Extract the [X, Y] coordinate from the center of the cell holding the provided text.  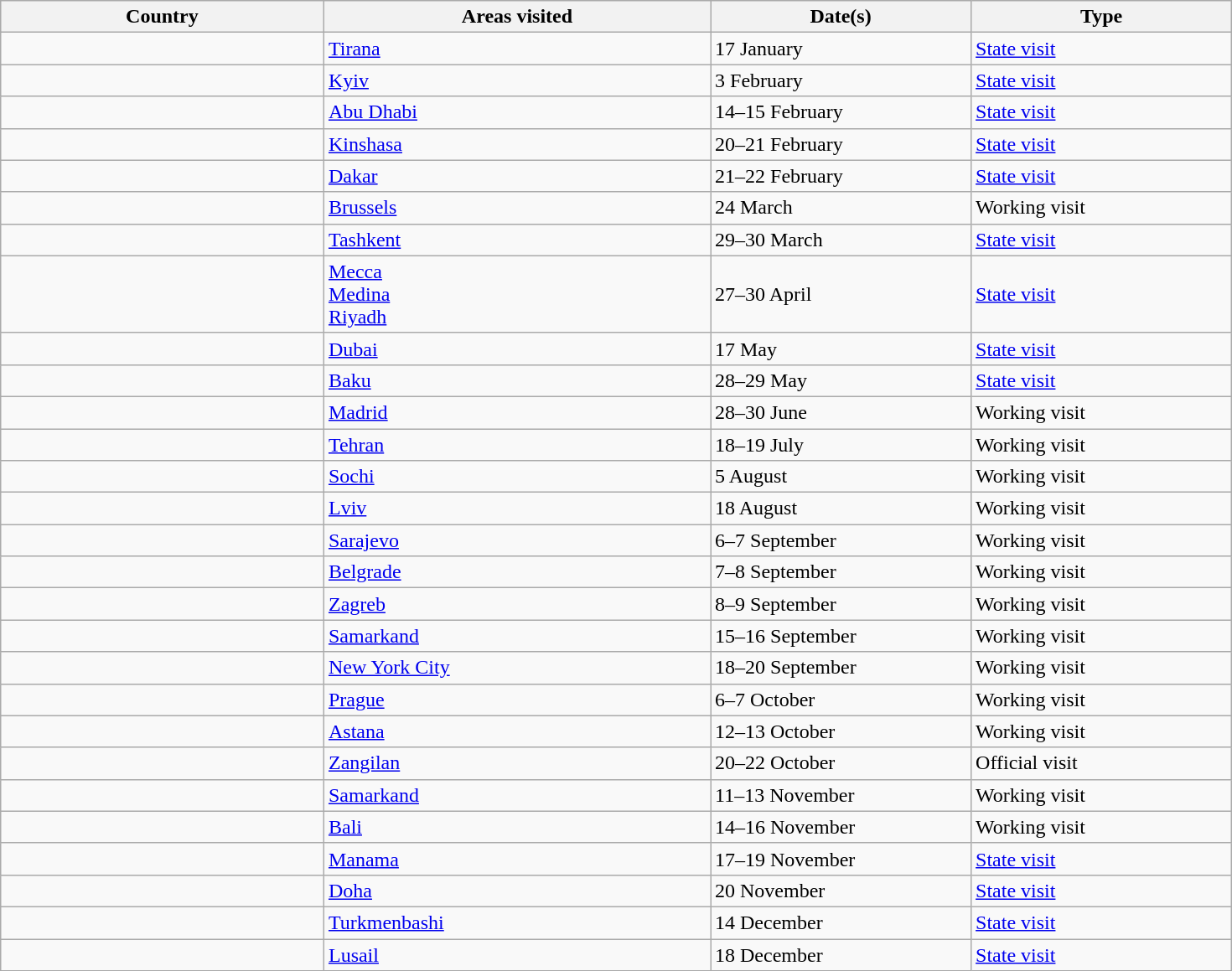
Kinshasa [516, 144]
14 December [841, 922]
6–7 October [841, 700]
20–21 February [841, 144]
Dakar [516, 176]
Kyiv [516, 80]
Abu Dhabi [516, 112]
20 November [841, 891]
3 February [841, 80]
5 August [841, 477]
12–13 October [841, 731]
Date(s) [841, 17]
Baku [516, 380]
18–19 July [841, 445]
17–19 November [841, 859]
MeccaMedinaRiyadh [516, 294]
Areas visited [516, 17]
18 August [841, 509]
6–7 September [841, 540]
27–30 April [841, 294]
21–22 February [841, 176]
Bali [516, 827]
14–16 November [841, 827]
Zagreb [516, 604]
Doha [516, 891]
Tirana [516, 49]
Astana [516, 731]
17 May [841, 349]
Dubai [516, 349]
20–22 October [841, 763]
15–16 September [841, 636]
Turkmenbashi [516, 922]
Tehran [516, 445]
24 March [841, 208]
Lviv [516, 509]
28–29 May [841, 380]
New York City [516, 668]
18 December [841, 954]
14–15 February [841, 112]
Lusail [516, 954]
11–13 November [841, 795]
28–30 June [841, 412]
Manama [516, 859]
Sarajevo [516, 540]
18–20 September [841, 668]
Tashkent [516, 240]
7–8 September [841, 572]
Type [1101, 17]
29–30 March [841, 240]
17 January [841, 49]
Madrid [516, 412]
Belgrade [516, 572]
Zangilan [516, 763]
Prague [516, 700]
Country [162, 17]
Brussels [516, 208]
Official visit [1101, 763]
Sochi [516, 477]
8–9 September [841, 604]
